Extract the (X, Y) coordinate from the center of the cell holding the provided text.  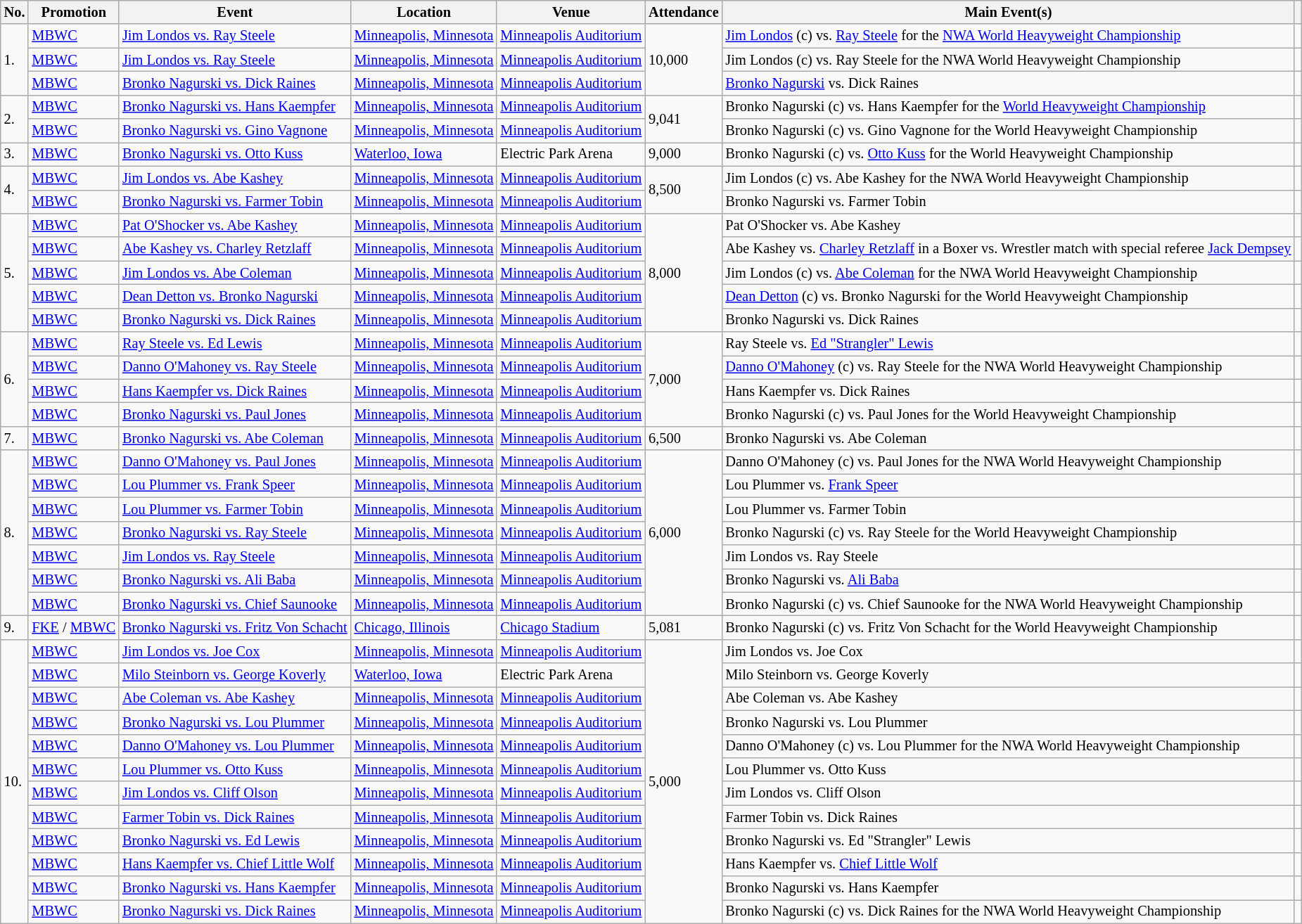
Ray Steele vs. Ed "Strangler" Lewis (1009, 344)
1. (15, 59)
Promotion (73, 12)
Bronko Nagurski vs. Ray Steele (235, 533)
Jim Londos vs. Abe Kashey (235, 178)
Danno O'Mahoney vs. Paul Jones (235, 462)
7. (15, 438)
Bronko Nagurski (c) vs. Gino Vagnone for the World Heavyweight Championship (1009, 131)
Bronko Nagurski vs. Otto Kuss (235, 154)
Bronko Nagurski (c) vs. Ray Steele for the World Heavyweight Championship (1009, 533)
Attendance (684, 12)
8. (15, 533)
No. (15, 12)
8,500 (684, 190)
Bronko Nagurski (c) vs. Hans Kaempfer for the World Heavyweight Championship (1009, 107)
Bronko Nagurski vs. Ed Lewis (235, 840)
9. (15, 627)
4. (15, 190)
Jim Londos (c) vs. Abe Coleman for the NWA World Heavyweight Championship (1009, 273)
6,000 (684, 533)
Venue (571, 12)
Bronko Nagurski (c) vs. Dick Raines for the NWA World Heavyweight Championship (1009, 911)
8,000 (684, 272)
Abe Kashey vs. Charley Retzlaff (235, 249)
10. (15, 781)
Location (424, 12)
Danno O'Mahoney vs. Ray Steele (235, 367)
Main Event(s) (1009, 12)
3. (15, 154)
Bronko Nagurski (c) vs. Chief Saunooke for the NWA World Heavyweight Championship (1009, 604)
Bronko Nagurski (c) vs. Otto Kuss for the World Heavyweight Championship (1009, 154)
9,041 (684, 118)
Bronko Nagurski (c) vs. Paul Jones for the World Heavyweight Championship (1009, 414)
5,081 (684, 627)
FKE / MBWC (73, 627)
9,000 (684, 154)
Danno O'Mahoney (c) vs. Ray Steele for the NWA World Heavyweight Championship (1009, 367)
Danno O'Mahoney (c) vs. Paul Jones for the NWA World Heavyweight Championship (1009, 462)
Dean Detton (c) vs. Bronko Nagurski for the World Heavyweight Championship (1009, 296)
6. (15, 380)
Chicago, Illinois (424, 627)
Bronko Nagurski (c) vs. Fritz Von Schacht for the World Heavyweight Championship (1009, 627)
Jim Londos (c) vs. Abe Kashey for the NWA World Heavyweight Championship (1009, 178)
Danno O'Mahoney vs. Lou Plummer (235, 746)
5. (15, 272)
Bronko Nagurski vs. Chief Saunooke (235, 604)
7,000 (684, 380)
6,500 (684, 438)
Chicago Stadium (571, 627)
Abe Kashey vs. Charley Retzlaff in a Boxer vs. Wrestler match with special referee Jack Dempsey (1009, 249)
Dean Detton vs. Bronko Nagurski (235, 296)
10,000 (684, 59)
Ray Steele vs. Ed Lewis (235, 344)
Event (235, 12)
Bronko Nagurski vs. Gino Vagnone (235, 131)
5,000 (684, 781)
2. (15, 118)
Bronko Nagurski vs. Paul Jones (235, 414)
Danno O'Mahoney (c) vs. Lou Plummer for the NWA World Heavyweight Championship (1009, 746)
Bronko Nagurski vs. Fritz Von Schacht (235, 627)
Bronko Nagurski vs. Ed "Strangler" Lewis (1009, 840)
Jim Londos vs. Abe Coleman (235, 273)
